Provide the (X, Y) coordinate of the cell's center where the given text is located.  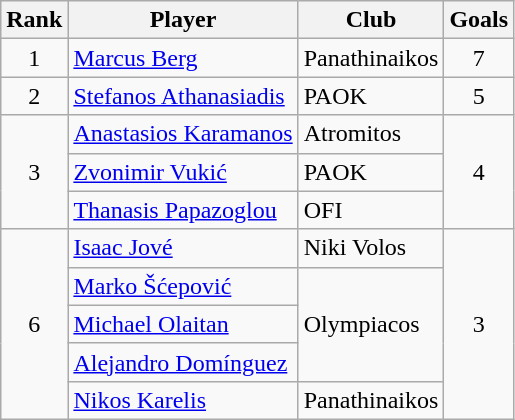
4 (479, 172)
Club (371, 20)
Zvonimir Vukić (183, 172)
Olympiacos (371, 324)
Stefanos Athanasiadis (183, 96)
Rank (34, 20)
Isaac Jové (183, 248)
5 (479, 96)
Thanasis Papazoglou (183, 210)
Anastasios Karamanos (183, 134)
Atromitos (371, 134)
OFI (371, 210)
Marcus Berg (183, 58)
7 (479, 58)
Player (183, 20)
Michael Olaitan (183, 324)
Alejandro Domínguez (183, 362)
2 (34, 96)
Nikos Karelis (183, 400)
Niki Volos (371, 248)
Marko Šćepović (183, 286)
1 (34, 58)
Goals (479, 20)
6 (34, 324)
